Return the (x, y) coordinate for the center point of the cell that contains the specified text.  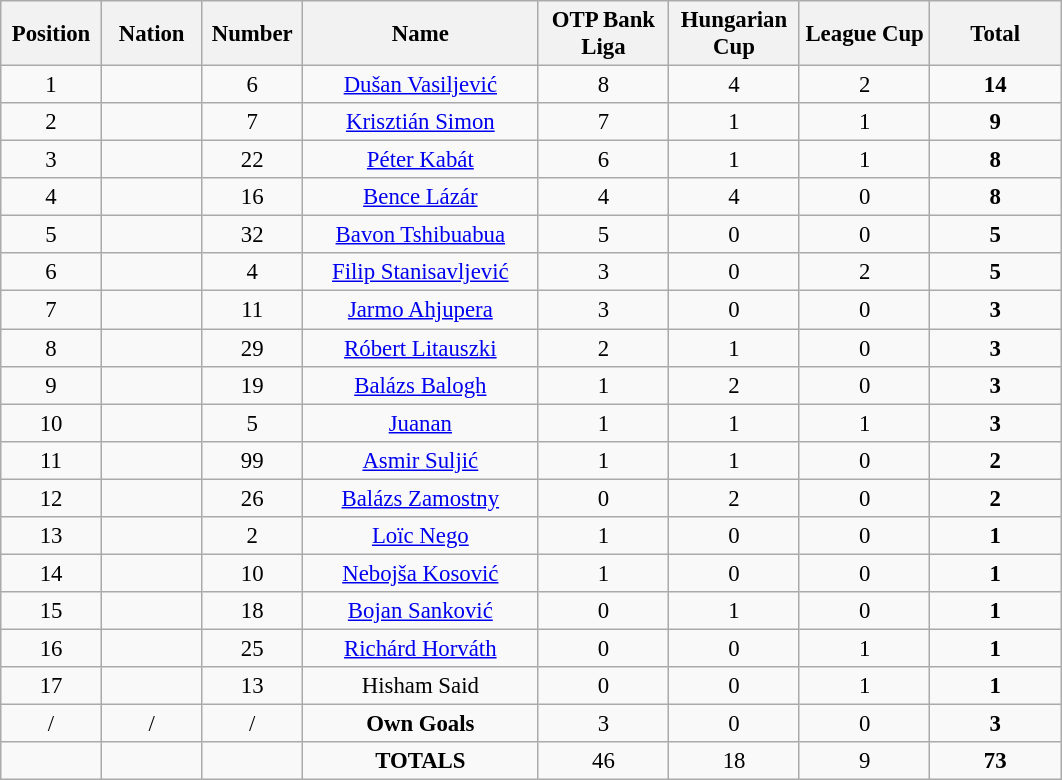
26 (252, 498)
Loïc Nego (421, 536)
League Cup (864, 34)
46 (604, 761)
Filip Stanisavljević (421, 273)
Bence Lázár (421, 197)
Róbert Litauszki (421, 348)
Dušan Vasiljević (421, 85)
Own Goals (421, 724)
17 (52, 686)
29 (252, 348)
22 (252, 160)
Position (52, 34)
Balázs Balogh (421, 385)
Hungarian Cup (734, 34)
Péter Kabát (421, 160)
OTP Bank Liga (604, 34)
Bavon Tshibuabua (421, 235)
Richárd Horváth (421, 648)
Name (421, 34)
Number (252, 34)
Hisham Said (421, 686)
Total (996, 34)
Asmir Suljić (421, 460)
12 (52, 498)
Bojan Sanković (421, 611)
TOTALS (421, 761)
19 (252, 385)
25 (252, 648)
Juanan (421, 423)
15 (52, 611)
Krisztián Simon (421, 122)
Nebojša Kosović (421, 573)
Balázs Zamostny (421, 498)
73 (996, 761)
32 (252, 235)
99 (252, 460)
Nation (152, 34)
Jarmo Ahjupera (421, 310)
